Output the (X, Y) coordinate of the center of the cell containing the given text.  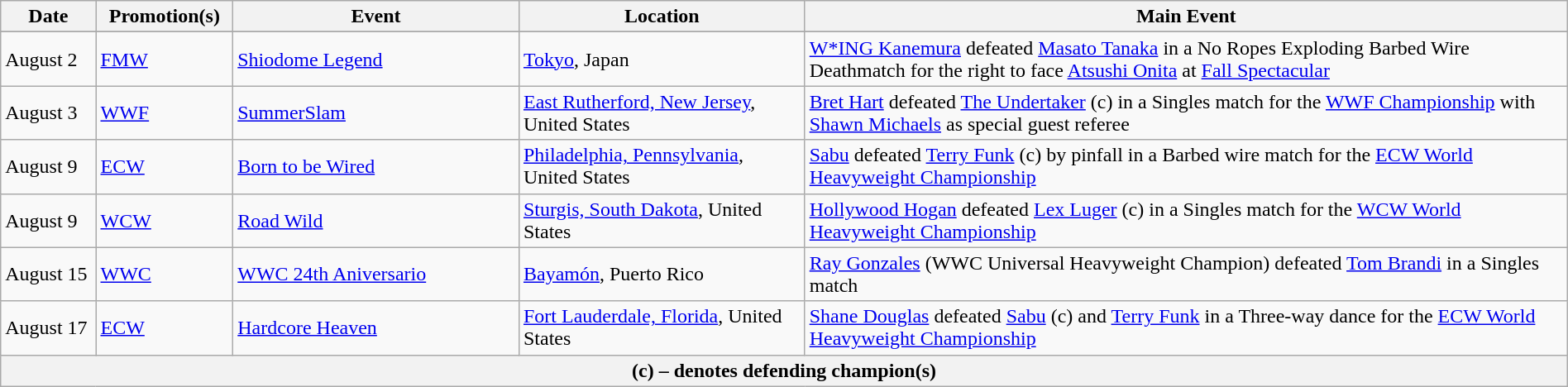
Shane Douglas defeated Sabu (c) and Terry Funk in a Three-way dance for the ECW World Heavyweight Championship (1186, 327)
Bret Hart defeated The Undertaker (c) in a Singles match for the WWF Championship with Shawn Michaels as special guest referee (1186, 112)
Bayamón, Puerto Rico (662, 275)
Born to be Wired (376, 167)
SummerSlam (376, 112)
Date (48, 17)
August 2 (48, 60)
East Rutherford, New Jersey, United States (662, 112)
August 3 (48, 112)
Tokyo, Japan (662, 60)
Road Wild (376, 220)
Sturgis, South Dakota, United States (662, 220)
Main Event (1186, 17)
W*ING Kanemura defeated Masato Tanaka in a No Ropes Exploding Barbed Wire Deathmatch for the right to face Atsushi Onita at Fall Spectacular (1186, 60)
Location (662, 17)
Event (376, 17)
Ray Gonzales (WWC Universal Heavyweight Champion) defeated Tom Brandi in a Singles match (1186, 275)
Shiodome Legend (376, 60)
August 15 (48, 275)
FMW (165, 60)
WCW (165, 220)
WWF (165, 112)
Fort Lauderdale, Florida, United States (662, 327)
Philadelphia, Pennsylvania, United States (662, 167)
WWC 24th Aniversario (376, 275)
Promotion(s) (165, 17)
Sabu defeated Terry Funk (c) by pinfall in a Barbed wire match for the ECW World Heavyweight Championship (1186, 167)
WWC (165, 275)
August 17 (48, 327)
Hardcore Heaven (376, 327)
(c) – denotes defending champion(s) (784, 370)
Hollywood Hogan defeated Lex Luger (c) in a Singles match for the WCW World Heavyweight Championship (1186, 220)
